From the cell containing the given text, extract its center point as [x, y] coordinate. 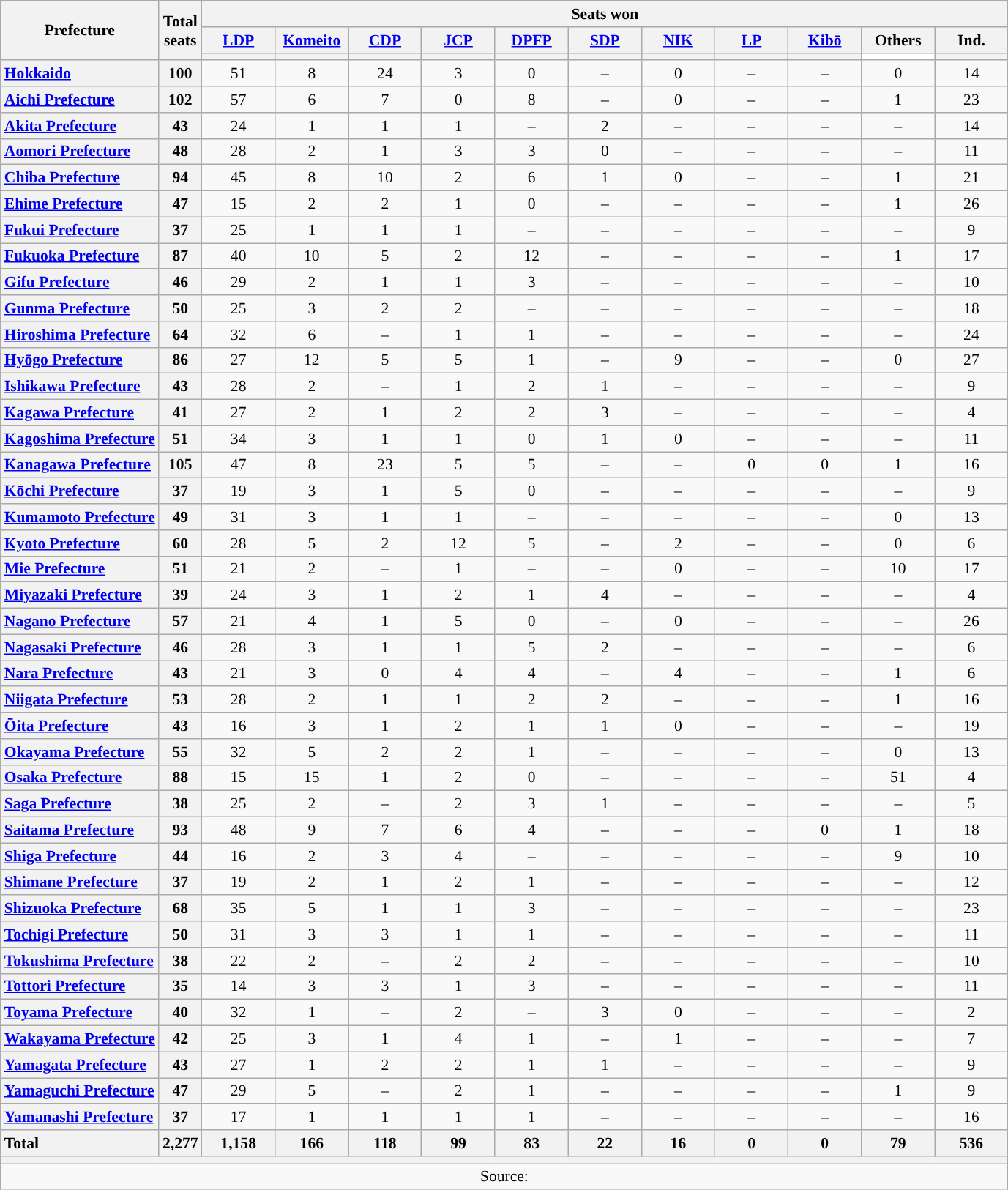
Osaka Prefecture [80, 778]
Kagoshima Prefecture [80, 439]
LP [751, 40]
Fukuoka Prefecture [80, 256]
41 [180, 413]
Hokkaido [80, 74]
NIK [678, 40]
Shizuoka Prefecture [80, 909]
Toyama Prefecture [80, 1013]
88 [180, 778]
Source: [504, 1177]
1,158 [239, 1143]
Saitama Prefecture [80, 830]
Yamanashi Prefecture [80, 1118]
42 [180, 1039]
53 [180, 700]
99 [458, 1143]
166 [312, 1143]
JCP [458, 40]
Kyoto Prefecture [80, 543]
Chiba Prefecture [80, 178]
39 [180, 595]
118 [385, 1143]
Ishikawa Prefecture [80, 387]
Kanagawa Prefecture [80, 465]
102 [180, 100]
93 [180, 830]
44 [180, 856]
87 [180, 256]
Mie Prefecture [80, 569]
Akita Prefecture [80, 126]
86 [180, 360]
Gifu Prefecture [80, 283]
83 [531, 1143]
Hyōgo Prefecture [80, 360]
Saga Prefecture [80, 804]
Tochigi Prefecture [80, 934]
68 [180, 909]
Ōita Prefecture [80, 726]
45 [239, 178]
Fukui Prefecture [80, 230]
Komeito [312, 40]
94 [180, 178]
2,277 [180, 1143]
Tottori Prefecture [80, 986]
Yamagata Prefecture [80, 1065]
60 [180, 543]
Tokushima Prefecture [80, 961]
Miyazaki Prefecture [80, 595]
Others [898, 40]
Kagawa Prefecture [80, 413]
Ind. [971, 40]
105 [180, 465]
536 [971, 1143]
Yamaguchi Prefecture [80, 1091]
79 [898, 1143]
100 [180, 74]
Kumamoto Prefecture [80, 517]
Niigata Prefecture [80, 700]
Prefecture [80, 31]
LDP [239, 40]
CDP [385, 40]
49 [180, 517]
34 [239, 439]
Shimane Prefecture [80, 882]
Total [80, 1143]
Seats won [605, 14]
DPFP [531, 40]
SDP [605, 40]
Kibō [825, 40]
Totalseats [180, 31]
Nagasaki Prefecture [80, 647]
Aomori Prefecture [80, 152]
Ehime Prefecture [80, 204]
Aichi Prefecture [80, 100]
Wakayama Prefecture [80, 1039]
Hiroshima Prefecture [80, 335]
Gunma Prefecture [80, 308]
Nagano Prefecture [80, 622]
64 [180, 335]
Shiga Prefecture [80, 856]
Kōchi Prefecture [80, 491]
Okayama Prefecture [80, 752]
55 [180, 752]
Nara Prefecture [80, 674]
